Identify which cell holds the provided text, then report its [x, y] central coordinate. 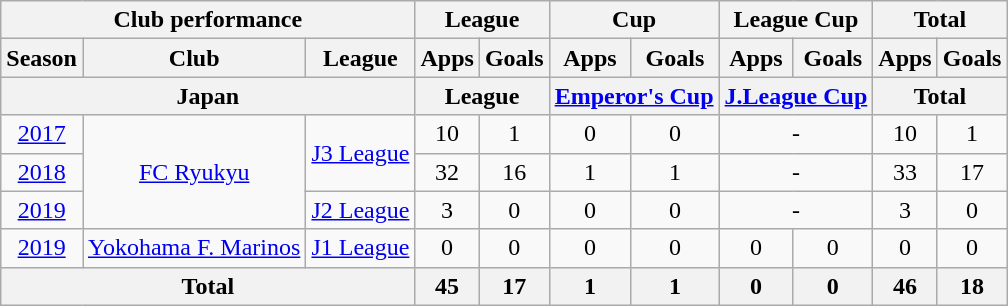
33 [905, 172]
45 [447, 286]
J2 League [360, 210]
FC Ryukyu [194, 172]
Emperor's Cup [634, 96]
Cup [634, 20]
League Cup [796, 20]
2017 [42, 134]
J3 League [360, 153]
18 [972, 286]
Club [194, 58]
Season [42, 58]
Club performance [208, 20]
Japan [208, 96]
J1 League [360, 248]
32 [447, 172]
2018 [42, 172]
16 [514, 172]
46 [905, 286]
Yokohama F. Marinos [194, 248]
J.League Cup [796, 96]
